Locate the cell with the specified text and output its [x, y] center coordinate. 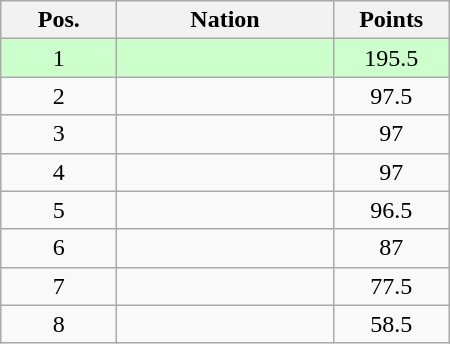
6 [59, 248]
96.5 [391, 210]
77.5 [391, 286]
Pos. [59, 20]
5 [59, 210]
2 [59, 96]
58.5 [391, 324]
7 [59, 286]
1 [59, 58]
Nation [225, 20]
195.5 [391, 58]
4 [59, 172]
97.5 [391, 96]
3 [59, 134]
Points [391, 20]
8 [59, 324]
87 [391, 248]
